Determine the [X, Y] coordinate at the center of the cell enclosing the given text.  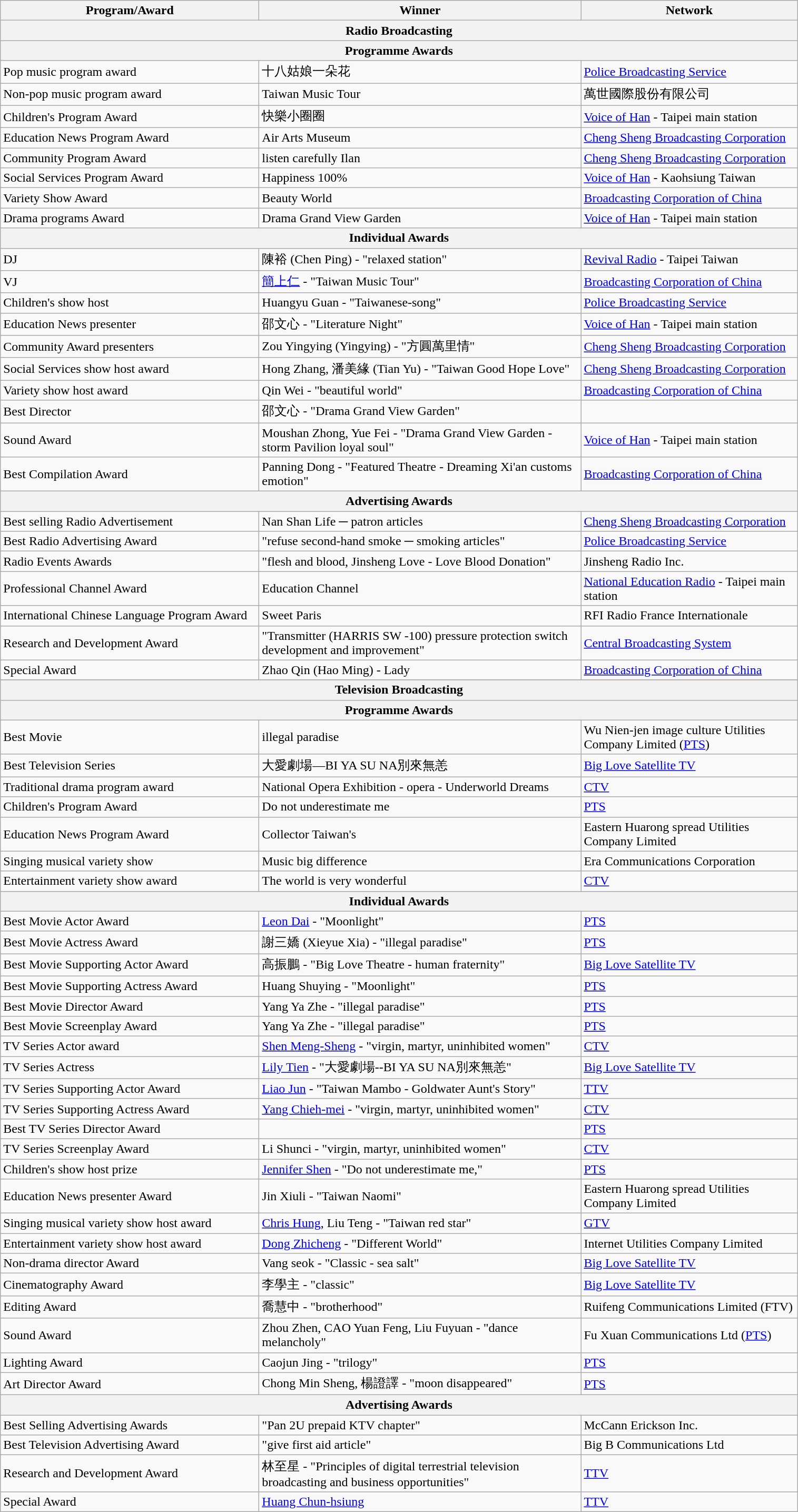
Ruifeng Communications Limited (FTV) [689, 1307]
Liao Jun - "Taiwan Mambo - Goldwater Aunt's Story" [420, 1089]
大愛劇場—BI YA SU NA別來無恙 [420, 766]
Art Director Award [130, 1384]
Drama Grand View Garden [420, 218]
Entertainment variety show host award [130, 1243]
Program/Award [130, 11]
TV Series Screenplay Award [130, 1149]
Best Compilation Award [130, 474]
Professional Channel Award [130, 589]
Collector Taiwan's [420, 834]
Vang seok - "Classic - sea salt" [420, 1263]
Zou Yingying (Yingying) - "方圓萬里情" [420, 347]
Radio Broadcasting [399, 31]
Drama programs Award [130, 218]
Air Arts Museum [420, 138]
Chong Min Sheng, 楊證譯 - "moon disappeared" [420, 1384]
Fu Xuan Communications Ltd (PTS) [689, 1336]
DJ [130, 259]
Panning Dong - "Featured Theatre - Dreaming Xi'an customs emotion" [420, 474]
喬慧中 - "brotherhood" [420, 1307]
邵文心 - "Drama Grand View Garden" [420, 412]
Radio Events Awards [130, 561]
Jinsheng Radio Inc. [689, 561]
Qin Wei - "beautiful world" [420, 390]
Singing musical variety show [130, 861]
"Transmitter (HARRIS SW -100) pressure protection switch development and improvement" [420, 643]
Variety Show Award [130, 198]
TV Series Supporting Actress Award [130, 1109]
Central Broadcasting System [689, 643]
RFI Radio France Internationale [689, 616]
高振鵬 - "Big Love Theatre - human fraternity" [420, 965]
Dong Zhicheng - "Different World" [420, 1243]
Community Award presenters [130, 347]
李學主 - "classic" [420, 1285]
The world is very wonderful [420, 881]
McCann Erickson Inc. [689, 1425]
Music big difference [420, 861]
Beauty World [420, 198]
Best Director [130, 412]
Entertainment variety show award [130, 881]
GTV [689, 1223]
Best Movie [130, 737]
Television Broadcasting [399, 690]
Best Movie Supporting Actor Award [130, 965]
Traditional drama program award [130, 787]
TV Series Actress [130, 1068]
Best Selling Advertising Awards [130, 1425]
National Education Radio - Taipei main station [689, 589]
Jennifer Shen - "Do not underestimate me," [420, 1169]
Caojun Jing - "trilogy" [420, 1362]
Chris Hung, Liu Teng - "Taiwan red star" [420, 1223]
TV Series Supporting Actor Award [130, 1089]
Huang Chun-hsiung [420, 1501]
Nan Shan Life ─ patron articles [420, 521]
Internet Utilities Company Limited [689, 1243]
Community Program Award [130, 158]
Education Channel [420, 589]
Li Shunci - "virgin, martyr, uninhibited women" [420, 1149]
TV Series Actor award [130, 1046]
listen carefully Ilan [420, 158]
謝三嬌 (Xieyue Xia) - "illegal paradise" [420, 943]
Editing Award [130, 1307]
Network [689, 11]
Pop music program award [130, 72]
Shen Meng-Sheng - "virgin, martyr, uninhibited women" [420, 1046]
簡上仁 - "Taiwan Music Tour" [420, 282]
Variety show host award [130, 390]
VJ [130, 282]
Education News presenter [130, 324]
Zhou Zhen, CAO Yuan Feng, Liu Fuyuan - "dance melancholy" [420, 1336]
Moushan Zhong, Yue Fei - "Drama Grand View Garden - storm Pavilion loyal soul" [420, 439]
Happiness 100% [420, 178]
Social Services Program Award [130, 178]
Best Movie Actor Award [130, 921]
陳裕 (Chen Ping) - "relaxed station" [420, 259]
Best Movie Screenplay Award [130, 1026]
Do not underestimate me [420, 807]
Children's show host [130, 303]
Wu Nien-jen image culture Utilities Company Limited (PTS) [689, 737]
illegal paradise [420, 737]
National Opera Exhibition - opera - Underworld Dreams [420, 787]
International Chinese Language Program Award [130, 616]
Singing musical variety show host award [130, 1223]
Non-pop music program award [130, 95]
Era Communications Corporation [689, 861]
Best Movie Director Award [130, 1006]
Yang Chieh-mei - "virgin, martyr, uninhibited women" [420, 1109]
Best Television Advertising Award [130, 1445]
Best Radio Advertising Award [130, 541]
Cinematography Award [130, 1285]
Best Movie Actress Award [130, 943]
Hong Zhang, 潘美緣 (Tian Yu) - "Taiwan Good Hope Love" [420, 369]
Best TV Series Director Award [130, 1129]
Non-drama director Award [130, 1263]
Taiwan Music Tour [420, 95]
Revival Radio - Taipei Taiwan [689, 259]
Best Movie Supporting Actress Award [130, 986]
Education News presenter Award [130, 1197]
Best selling Radio Advertisement [130, 521]
Huang Shuying - "Moonlight" [420, 986]
Jin Xiuli - "Taiwan Naomi" [420, 1197]
Sweet Paris [420, 616]
Children's show host prize [130, 1169]
"refuse second-hand smoke ─ smoking articles" [420, 541]
Zhao Qin (Hao Ming) - Lady [420, 670]
Winner [420, 11]
Lighting Award [130, 1362]
Lily Tien - "大愛劇場--BI YA SU NA別來無恙" [420, 1068]
"give first aid article" [420, 1445]
林至星 - "Principles of digital terrestrial television broadcasting and business opportunities" [420, 1474]
"flesh and blood, Jinsheng Love - Love Blood Donation" [420, 561]
快樂小圈圈 [420, 117]
Big B Communications Ltd [689, 1445]
Voice of Han - Kaohsiung Taiwan [689, 178]
邵文心 - "Literature Night" [420, 324]
"Pan 2U prepaid KTV chapter" [420, 1425]
萬世國際股份有限公司 [689, 95]
Social Services show host award [130, 369]
Best Television Series [130, 766]
十八姑娘一朵花 [420, 72]
Leon Dai - "Moonlight" [420, 921]
Huangyu Guan - "Taiwanese-song" [420, 303]
